Find where the given text appears and provide that cell's center as (X, Y) coordinate. 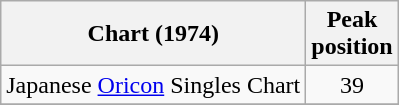
39 (352, 85)
Chart (1974) (154, 34)
Japanese Oricon Singles Chart (154, 85)
Peakposition (352, 34)
